Pinpoint the cell where the given text exists, returning its (X, Y) midpoint coordinate. 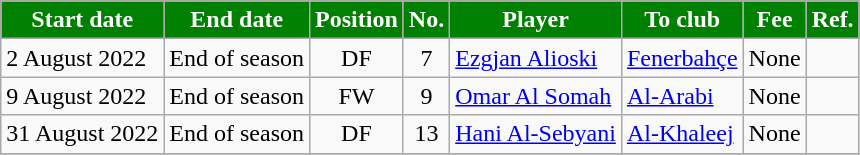
31 August 2022 (82, 134)
FW (357, 96)
Omar Al Somah (536, 96)
Ezgjan Alioski (536, 58)
9 (426, 96)
13 (426, 134)
Fee (774, 20)
End date (237, 20)
Al-Arabi (682, 96)
9 August 2022 (82, 96)
Start date (82, 20)
Hani Al-Sebyani (536, 134)
No. (426, 20)
7 (426, 58)
Position (357, 20)
To club (682, 20)
Player (536, 20)
Al-Khaleej (682, 134)
Fenerbahçe (682, 58)
Ref. (832, 20)
2 August 2022 (82, 58)
